Capture the cell that displays the provided text and extract its (X, Y) central coordinate. 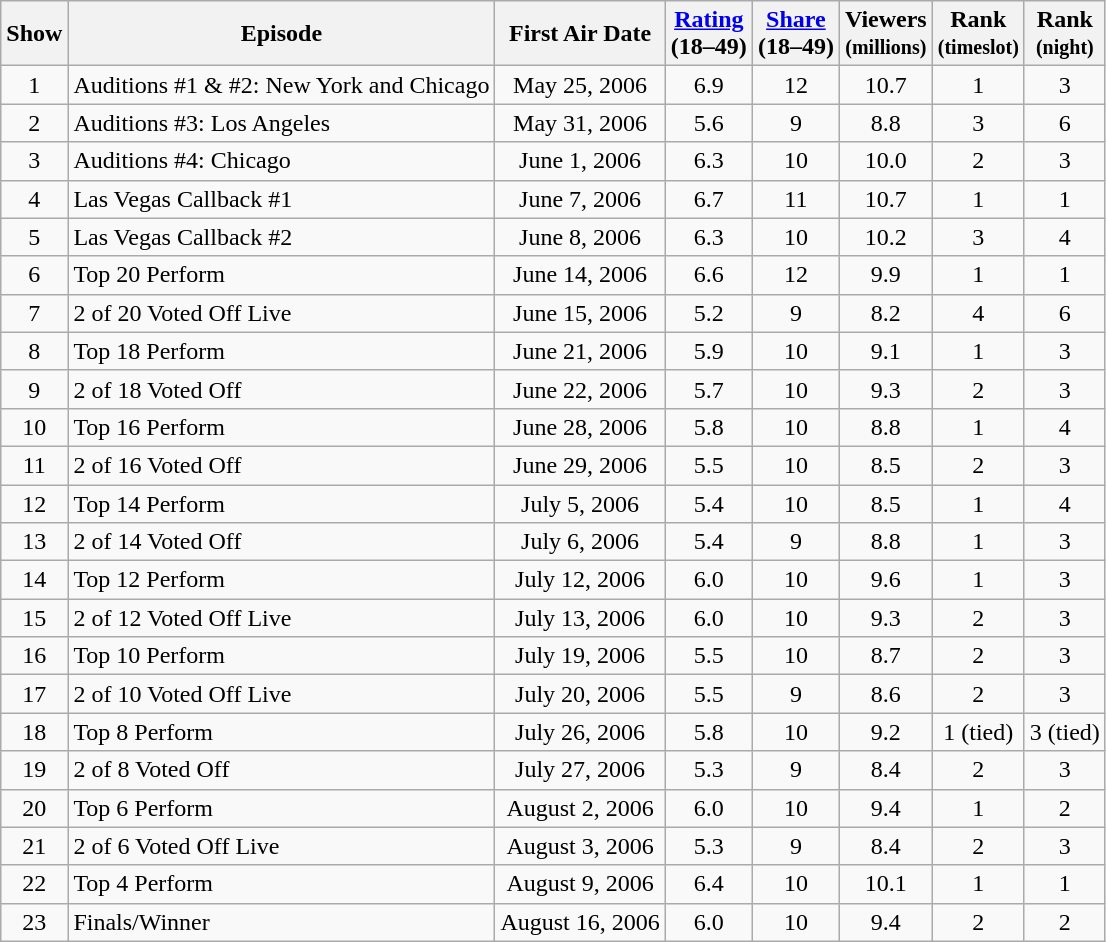
23 (34, 922)
2 of 14 Voted Off (282, 542)
July 20, 2006 (580, 694)
Auditions #1 & #2: New York and Chicago (282, 85)
2 of 18 Voted Off (282, 389)
5.6 (708, 123)
6.7 (708, 199)
6.9 (708, 85)
Top 18 Perform (282, 351)
5.9 (708, 351)
June 15, 2006 (580, 313)
Rating(18–49) (708, 34)
19 (34, 770)
9.6 (886, 580)
July 12, 2006 (580, 580)
2 of 20 Voted Off Live (282, 313)
Episode (282, 34)
July 13, 2006 (580, 618)
7 (34, 313)
First Air Date (580, 34)
Viewers(millions) (886, 34)
May 25, 2006 (580, 85)
Auditions #4: Chicago (282, 161)
May 31, 2006 (580, 123)
Top 14 Perform (282, 503)
Show (34, 34)
21 (34, 846)
July 6, 2006 (580, 542)
Finals/Winner (282, 922)
Rank(timeslot) (978, 34)
16 (34, 656)
8.6 (886, 694)
July 19, 2006 (580, 656)
Top 10 Perform (282, 656)
5.2 (708, 313)
June 29, 2006 (580, 465)
3 (tied) (1064, 732)
Top 16 Perform (282, 427)
8.7 (886, 656)
July 26, 2006 (580, 732)
August 2, 2006 (580, 808)
August 3, 2006 (580, 846)
10.2 (886, 237)
Rank(night) (1064, 34)
June 22, 2006 (580, 389)
20 (34, 808)
17 (34, 694)
14 (34, 580)
2 of 12 Voted Off Live (282, 618)
August 9, 2006 (580, 884)
July 5, 2006 (580, 503)
18 (34, 732)
Top 4 Perform (282, 884)
6.4 (708, 884)
Top 6 Perform (282, 808)
Top 20 Perform (282, 275)
2 of 10 Voted Off Live (282, 694)
13 (34, 542)
2 of 16 Voted Off (282, 465)
9.2 (886, 732)
June 7, 2006 (580, 199)
5.7 (708, 389)
15 (34, 618)
Top 12 Perform (282, 580)
Las Vegas Callback #1 (282, 199)
Auditions #3: Los Angeles (282, 123)
10.1 (886, 884)
June 21, 2006 (580, 351)
1 (tied) (978, 732)
9.1 (886, 351)
9.9 (886, 275)
Top 8 Perform (282, 732)
8.2 (886, 313)
10.0 (886, 161)
Las Vegas Callback #2 (282, 237)
6.6 (708, 275)
5 (34, 237)
June 8, 2006 (580, 237)
2 of 6 Voted Off Live (282, 846)
8 (34, 351)
2 of 8 Voted Off (282, 770)
August 16, 2006 (580, 922)
Share(18–49) (796, 34)
22 (34, 884)
June 1, 2006 (580, 161)
June 14, 2006 (580, 275)
June 28, 2006 (580, 427)
July 27, 2006 (580, 770)
